Provide the (x, y) coordinate of the cell's center where the given text is located.  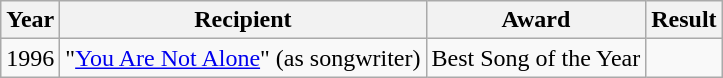
"You Are Not Alone" (as songwriter) (243, 58)
Result (684, 20)
1996 (30, 58)
Recipient (243, 20)
Award (536, 20)
Best Song of the Year (536, 58)
Year (30, 20)
